Find where the given text appears and provide that cell's center as [x, y] coordinate. 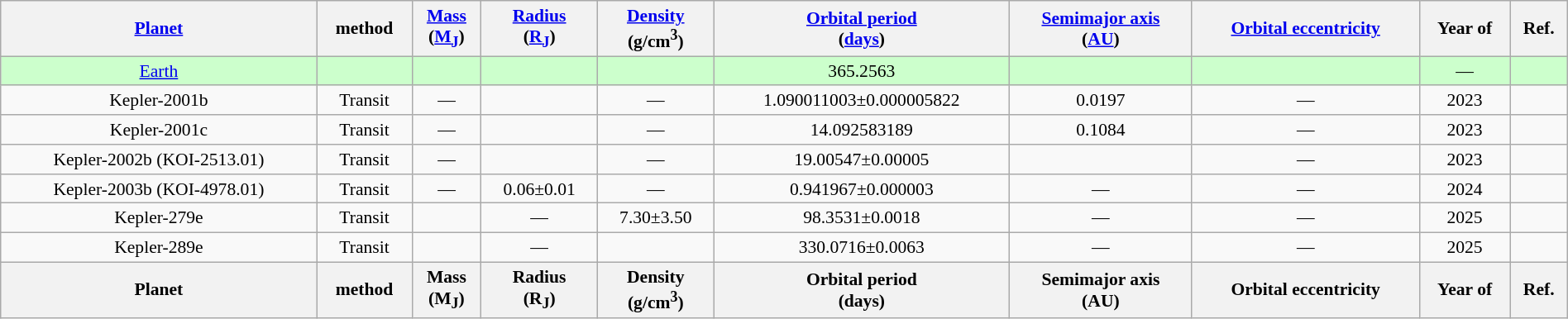
Kepler-279e [159, 218]
14.092583189 [862, 130]
1.090011003±0.000005822 [862, 101]
2024 [1465, 189]
0.1084 [1102, 130]
19.00547±0.00005 [862, 159]
7.30±3.50 [655, 218]
365.2563 [862, 71]
Earth [159, 71]
98.3531±0.0018 [862, 218]
Kepler-2001c [159, 130]
330.0716±0.0063 [862, 248]
Kepler-289e [159, 248]
0.941967±0.000003 [862, 189]
Kepler-2002b (KOI-2513.01) [159, 159]
Kepler-2001b [159, 101]
0.0197 [1102, 101]
Kepler-2003b (KOI-4978.01) [159, 189]
0.06±0.01 [539, 189]
